Locate the cell with the specified text and output its (X, Y) center coordinate. 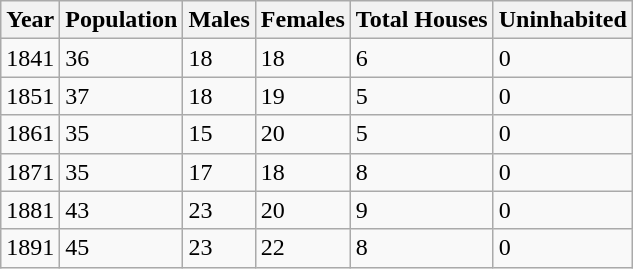
45 (122, 248)
Total Houses (422, 20)
43 (122, 210)
1871 (30, 172)
Population (122, 20)
1881 (30, 210)
6 (422, 58)
19 (302, 96)
17 (219, 172)
22 (302, 248)
Year (30, 20)
9 (422, 210)
1851 (30, 96)
Males (219, 20)
Uninhabited (562, 20)
15 (219, 134)
1891 (30, 248)
36 (122, 58)
Females (302, 20)
1861 (30, 134)
37 (122, 96)
1841 (30, 58)
